Return the [X, Y] coordinate for the center point of the cell that contains the specified text.  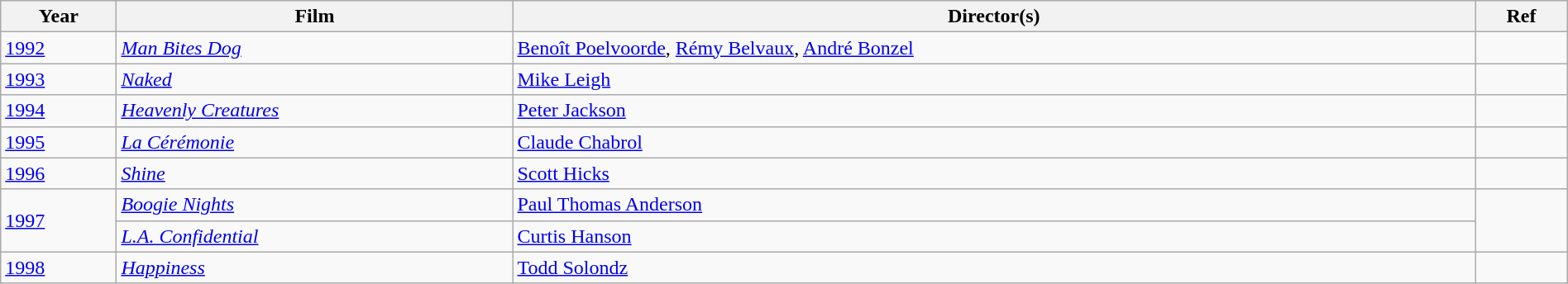
Todd Solondz [994, 267]
Boogie Nights [314, 205]
1998 [59, 267]
Claude Chabrol [994, 142]
Ref [1522, 17]
1997 [59, 220]
Paul Thomas Anderson [994, 205]
1996 [59, 173]
Benoît Poelvoorde, Rémy Belvaux, André Bonzel [994, 48]
Year [59, 17]
1993 [59, 79]
L.A. Confidential [314, 236]
Man Bites Dog [314, 48]
Director(s) [994, 17]
Curtis Hanson [994, 236]
Scott Hicks [994, 173]
La Cérémonie [314, 142]
Shine [314, 173]
Film [314, 17]
1995 [59, 142]
Happiness [314, 267]
Peter Jackson [994, 111]
Naked [314, 79]
1992 [59, 48]
Heavenly Creatures [314, 111]
Mike Leigh [994, 79]
1994 [59, 111]
